Search for the cell housing the specified text and yield its [X, Y] center coordinate. 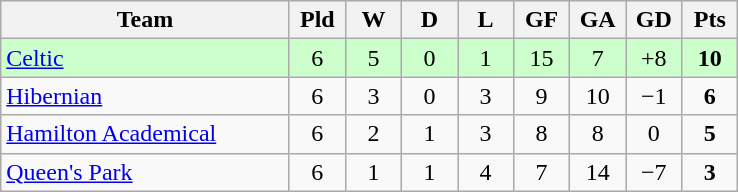
15 [542, 58]
Team [146, 20]
L [486, 20]
2 [373, 134]
Hibernian [146, 96]
+8 [654, 58]
GF [542, 20]
−7 [654, 172]
Pld [317, 20]
Celtic [146, 58]
GA [598, 20]
W [373, 20]
14 [598, 172]
4 [486, 172]
GD [654, 20]
Hamilton Academical [146, 134]
−1 [654, 96]
9 [542, 96]
Queen's Park [146, 172]
Pts [710, 20]
D [429, 20]
